Identify which cell holds the provided text, then report its [X, Y] central coordinate. 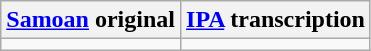
Samoan original [91, 20]
IPA transcription [276, 20]
